Return [X, Y] of the center of cell containing provided text 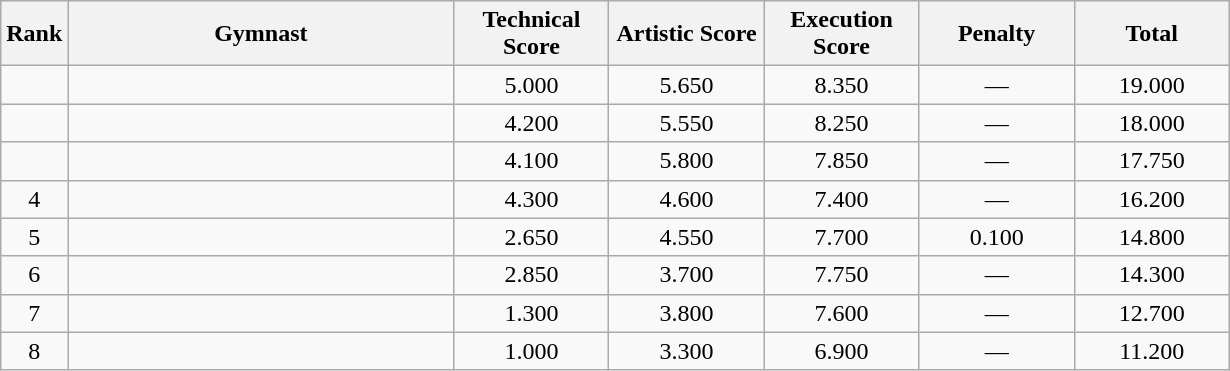
4.300 [532, 199]
4.600 [686, 199]
Rank [34, 34]
Gymnast [261, 34]
7.600 [842, 313]
Execution Score [842, 34]
3.700 [686, 275]
14.800 [1152, 237]
3.800 [686, 313]
16.200 [1152, 199]
8.250 [842, 123]
Artistic Score [686, 34]
5 [34, 237]
1.300 [532, 313]
7.750 [842, 275]
4.200 [532, 123]
4 [34, 199]
4.100 [532, 161]
1.000 [532, 351]
5.650 [686, 85]
Penalty [996, 34]
0.100 [996, 237]
6.900 [842, 351]
8.350 [842, 85]
6 [34, 275]
8 [34, 351]
18.000 [1152, 123]
3.300 [686, 351]
11.200 [1152, 351]
5.000 [532, 85]
5.800 [686, 161]
7.850 [842, 161]
5.550 [686, 123]
7 [34, 313]
14.300 [1152, 275]
Technical Score [532, 34]
4.550 [686, 237]
2.650 [532, 237]
7.400 [842, 199]
Total [1152, 34]
2.850 [532, 275]
12.700 [1152, 313]
17.750 [1152, 161]
19.000 [1152, 85]
7.700 [842, 237]
